For the text-containing cell, return its midpoint in [x, y] coordinate format. 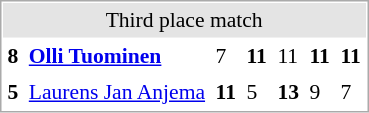
Laurens Jan Anjema [116, 92]
13 [288, 92]
9 [320, 92]
Third place match [184, 20]
8 [13, 56]
Olli Tuominen [116, 56]
